Return [X, Y] of the center of cell containing provided text 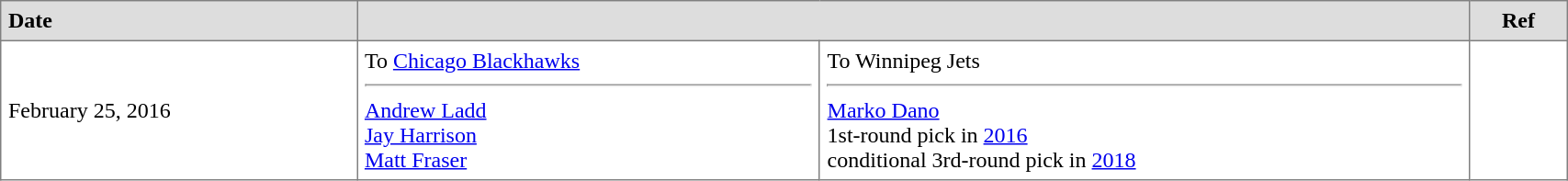
February 25, 2016 [179, 110]
Date [179, 21]
To Winnipeg JetsMarko Dano1st-round pick in 2016conditional 3rd-round pick in 2018 [1145, 110]
Ref [1517, 21]
To Chicago BlackhawksAndrew LaddJay HarrisonMatt Fraser [589, 110]
